Provide the (x, y) coordinate of the cell's center where the given text is located.  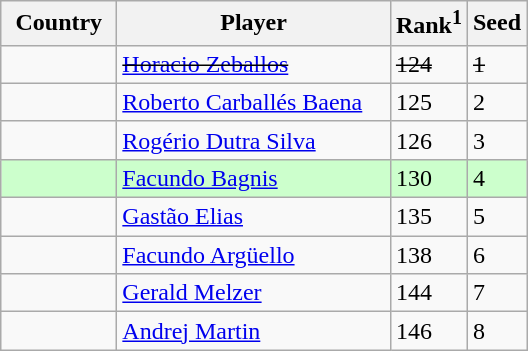
Seed (496, 24)
Facundo Bagnis (254, 178)
144 (428, 293)
1 (496, 64)
8 (496, 331)
Facundo Argüello (254, 255)
4 (496, 178)
126 (428, 140)
130 (428, 178)
138 (428, 255)
Gastão Elias (254, 217)
125 (428, 102)
Country (59, 24)
146 (428, 331)
Player (254, 24)
Andrej Martin (254, 331)
Horacio Zeballos (254, 64)
2 (496, 102)
5 (496, 217)
6 (496, 255)
7 (496, 293)
Roberto Carballés Baena (254, 102)
135 (428, 217)
Rank1 (428, 24)
Rogério Dutra Silva (254, 140)
3 (496, 140)
Gerald Melzer (254, 293)
124 (428, 64)
